Output the (x, y) coordinate of the center of the cell containing the given text.  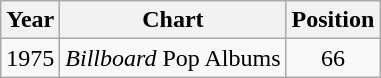
66 (333, 58)
1975 (30, 58)
Year (30, 20)
Chart (173, 20)
Position (333, 20)
Billboard Pop Albums (173, 58)
